Find where the given text appears and provide that cell's center as (X, Y) coordinate. 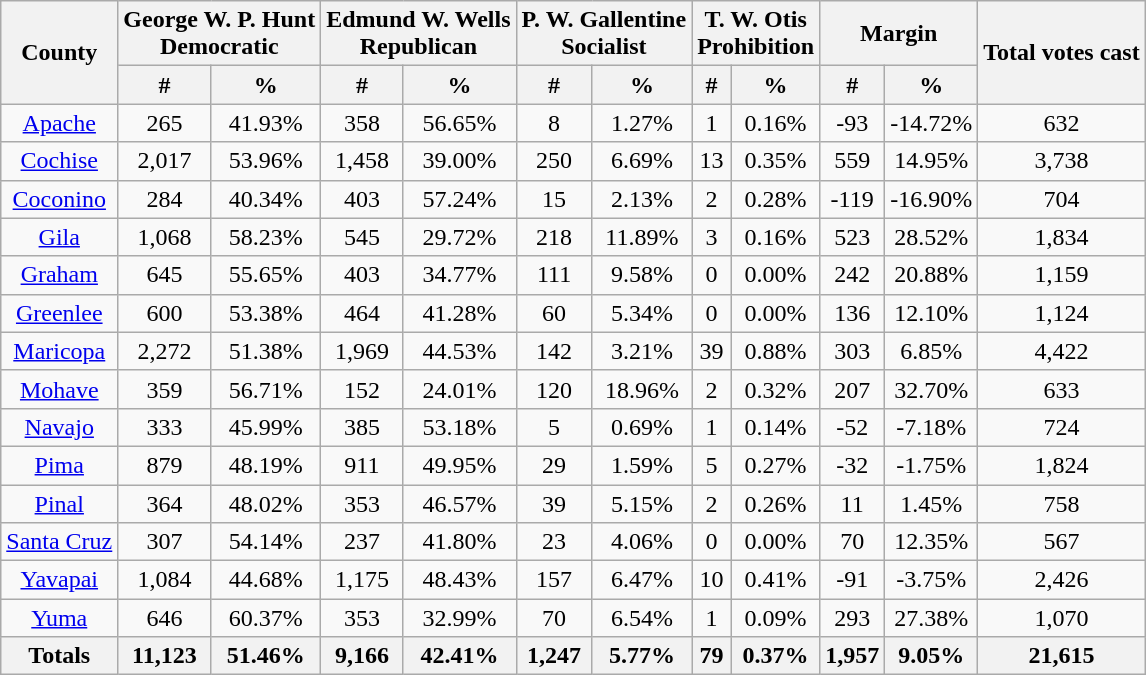
358 (362, 123)
-7.18% (932, 427)
5.15% (642, 503)
41.28% (460, 313)
Maricopa (60, 351)
27.38% (932, 618)
60.37% (266, 618)
1,458 (362, 161)
11 (852, 503)
-14.72% (932, 123)
44.68% (266, 580)
633 (1062, 389)
-91 (852, 580)
Graham (60, 275)
645 (164, 275)
157 (554, 580)
724 (1062, 427)
Pima (60, 465)
152 (362, 389)
P. W. GallentineSocialist (604, 34)
523 (852, 237)
51.46% (266, 656)
303 (852, 351)
54.14% (266, 542)
704 (1062, 199)
40.34% (266, 199)
0.14% (776, 427)
6.47% (642, 580)
120 (554, 389)
42.41% (460, 656)
265 (164, 123)
Yuma (60, 618)
545 (362, 237)
29 (554, 465)
600 (164, 313)
0.32% (776, 389)
911 (362, 465)
28.52% (932, 237)
2,426 (1062, 580)
567 (1062, 542)
5.77% (642, 656)
13 (712, 161)
1,175 (362, 580)
44.53% (460, 351)
142 (554, 351)
4,422 (1062, 351)
1,159 (1062, 275)
-1.75% (932, 465)
14.95% (932, 161)
12.10% (932, 313)
Mohave (60, 389)
46.57% (460, 503)
237 (362, 542)
1,247 (554, 656)
0.28% (776, 199)
18.96% (642, 389)
Totals (60, 656)
Coconino (60, 199)
464 (362, 313)
-119 (852, 199)
60 (554, 313)
21,615 (1062, 656)
32.99% (460, 618)
41.93% (266, 123)
3 (712, 237)
45.99% (266, 427)
34.77% (460, 275)
1.59% (642, 465)
1,068 (164, 237)
385 (362, 427)
Gila (60, 237)
6.69% (642, 161)
11,123 (164, 656)
Santa Cruz (60, 542)
10 (712, 580)
0.37% (776, 656)
1,834 (1062, 237)
242 (852, 275)
Margin (899, 34)
15 (554, 199)
0.27% (776, 465)
9.58% (642, 275)
32.70% (932, 389)
41.80% (460, 542)
0.35% (776, 161)
23 (554, 542)
0.88% (776, 351)
Navajo (60, 427)
Yavapai (60, 580)
1,084 (164, 580)
879 (164, 465)
758 (1062, 503)
51.38% (266, 351)
1.45% (932, 503)
3,738 (1062, 161)
646 (164, 618)
-3.75% (932, 580)
1,124 (1062, 313)
0.09% (776, 618)
1,957 (852, 656)
County (60, 52)
Greenlee (60, 313)
12.35% (932, 542)
53.38% (266, 313)
49.95% (460, 465)
1,969 (362, 351)
6.85% (932, 351)
333 (164, 427)
4.06% (642, 542)
48.19% (266, 465)
3.21% (642, 351)
-52 (852, 427)
11.89% (642, 237)
-32 (852, 465)
111 (554, 275)
0.69% (642, 427)
48.43% (460, 580)
364 (164, 503)
9,166 (362, 656)
-16.90% (932, 199)
2,272 (164, 351)
632 (1062, 123)
207 (852, 389)
29.72% (460, 237)
0.41% (776, 580)
T. W. OtisProhibition (756, 34)
2,017 (164, 161)
2.13% (642, 199)
Edmund W. WellsRepublican (418, 34)
53.96% (266, 161)
284 (164, 199)
1.27% (642, 123)
293 (852, 618)
5.34% (642, 313)
24.01% (460, 389)
55.65% (266, 275)
58.23% (266, 237)
136 (852, 313)
57.24% (460, 199)
-93 (852, 123)
Cochise (60, 161)
79 (712, 656)
0.26% (776, 503)
53.18% (460, 427)
Total votes cast (1062, 52)
559 (852, 161)
307 (164, 542)
1,824 (1062, 465)
20.88% (932, 275)
6.54% (642, 618)
359 (164, 389)
1,070 (1062, 618)
39.00% (460, 161)
George W. P. HuntDemocratic (220, 34)
56.71% (266, 389)
8 (554, 123)
Apache (60, 123)
9.05% (932, 656)
56.65% (460, 123)
218 (554, 237)
48.02% (266, 503)
250 (554, 161)
Pinal (60, 503)
